Return the (X, Y) coordinate for the center point of the cell that contains the specified text.  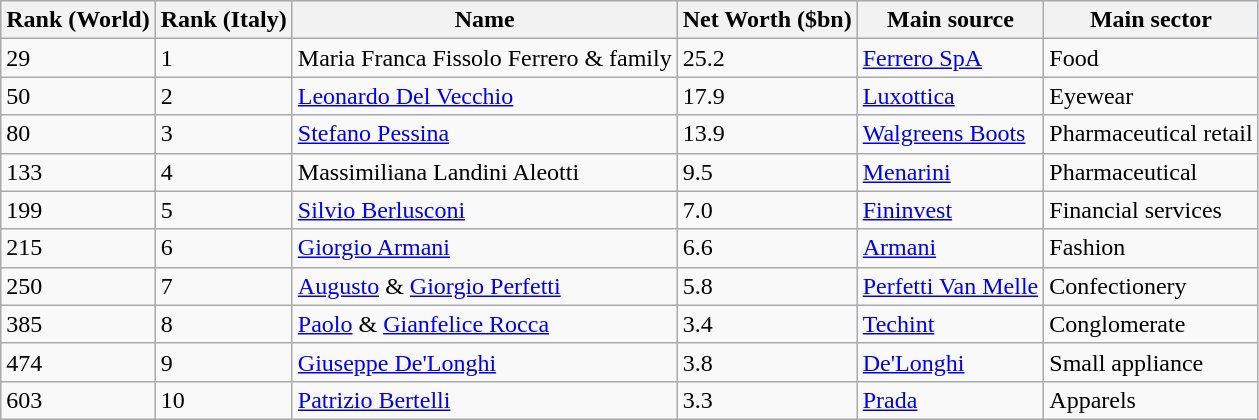
6.6 (767, 248)
Main sector (1151, 20)
3.8 (767, 362)
Pharmaceutical (1151, 172)
Menarini (950, 172)
Conglomerate (1151, 324)
Armani (950, 248)
Giuseppe De'Longhi (484, 362)
1 (224, 58)
Fininvest (950, 210)
7.0 (767, 210)
3.4 (767, 324)
Giorgio Armani (484, 248)
Name (484, 20)
Rank (World) (78, 20)
9.5 (767, 172)
Pharmaceutical retail (1151, 134)
17.9 (767, 96)
Ferrero SpA (950, 58)
133 (78, 172)
9 (224, 362)
Rank (Italy) (224, 20)
Patrizio Bertelli (484, 400)
Financial services (1151, 210)
Luxottica (950, 96)
8 (224, 324)
385 (78, 324)
29 (78, 58)
Net Worth ($bn) (767, 20)
Perfetti Van Melle (950, 286)
25.2 (767, 58)
Leonardo Del Vecchio (484, 96)
Paolo & Gianfelice Rocca (484, 324)
603 (78, 400)
13.9 (767, 134)
Eyewear (1151, 96)
Stefano Pessina (484, 134)
5.8 (767, 286)
Apparels (1151, 400)
5 (224, 210)
Silvio Berlusconi (484, 210)
Small appliance (1151, 362)
Walgreens Boots (950, 134)
Techint (950, 324)
474 (78, 362)
6 (224, 248)
Food (1151, 58)
3.3 (767, 400)
2 (224, 96)
Confectionery (1151, 286)
De'Longhi (950, 362)
Massimiliana Landini Aleotti (484, 172)
Main source (950, 20)
Prada (950, 400)
3 (224, 134)
4 (224, 172)
250 (78, 286)
Maria Franca Fissolo Ferrero & family (484, 58)
80 (78, 134)
199 (78, 210)
7 (224, 286)
10 (224, 400)
50 (78, 96)
Fashion (1151, 248)
Augusto & Giorgio Perfetti (484, 286)
215 (78, 248)
